Locate the cell with the specified text and output its (X, Y) center coordinate. 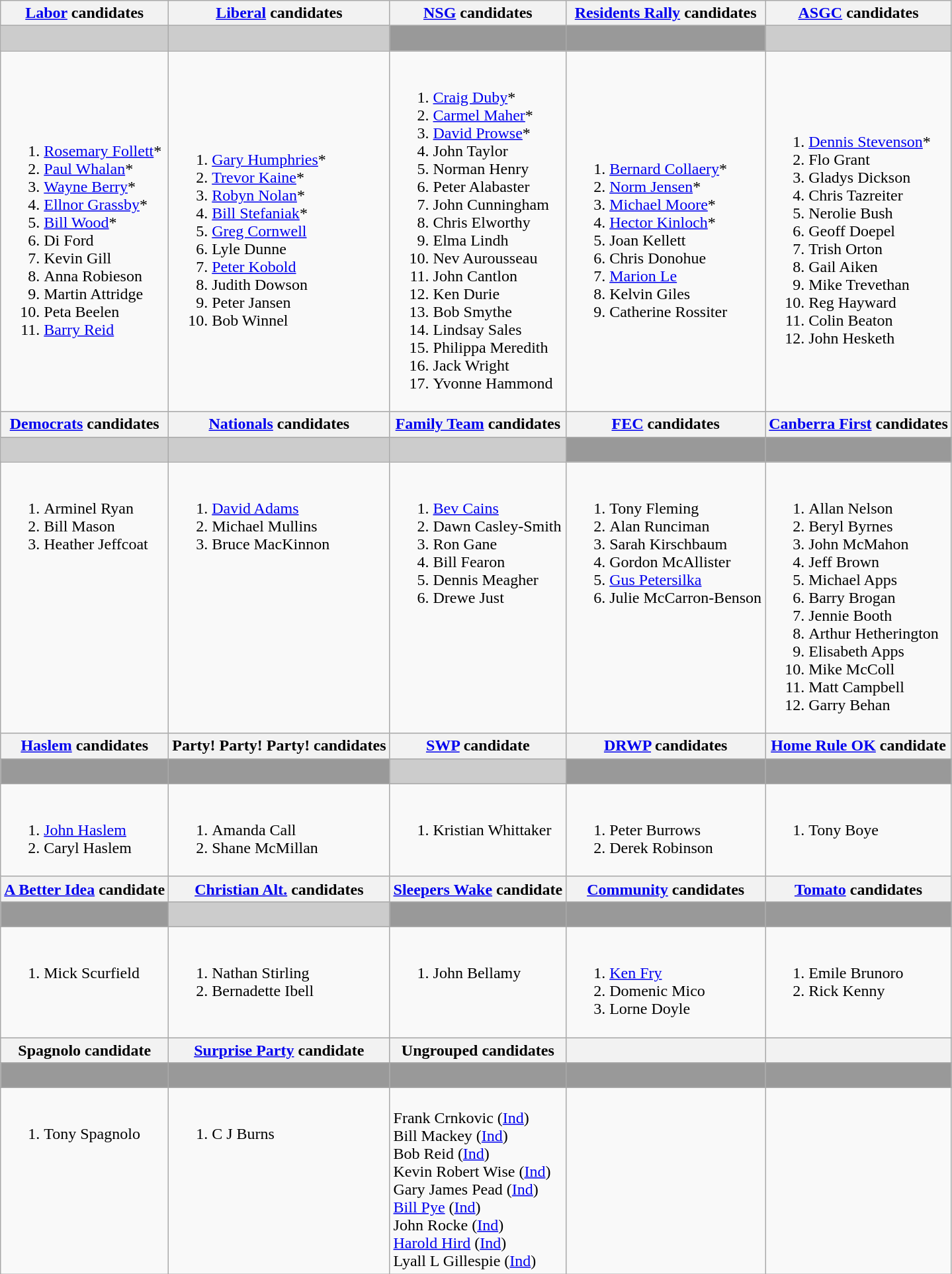
Dennis Stevenson*Flo GrantGladys DicksonChris TazreiterNerolie BushGeoff DoepelTrish OrtonGail AikenMike TrevethanReg HaywardColin BeatonJohn Hesketh (859, 232)
ASGC candidates (859, 13)
John Bellamy (478, 982)
Tony FlemingAlan RuncimanSarah KirschbaumGordon McAllisterGus PetersilkaJulie McCarron-Benson (666, 598)
John HaslemCaryl Haslem (85, 830)
Ken FryDomenic MicoLorne Doyle (666, 982)
Family Team candidates (478, 424)
Spagnolo candidate (85, 1050)
Tomato candidates (859, 889)
FEC candidates (666, 424)
C J Burns (279, 1181)
Democrats candidates (85, 424)
Labor candidates (85, 13)
Nathan StirlingBernadette Ibell (279, 982)
Tony Boye (859, 830)
Nationals candidates (279, 424)
Surprise Party candidate (279, 1050)
Mick Scurfield (85, 982)
Community candidates (666, 889)
David AdamsMichael MullinsBruce MacKinnon (279, 598)
NSG candidates (478, 13)
Emile BrunoroRick Kenny (859, 982)
Arminel RyanBill MasonHeather Jeffcoat (85, 598)
Rosemary Follett*Paul Whalan*Wayne Berry*Ellnor Grassby*Bill Wood*Di FordKevin GillAnna RobiesonMartin AttridgePeta BeelenBarry Reid (85, 232)
Gary Humphries*Trevor Kaine*Robyn Nolan*Bill Stefaniak*Greg CornwellLyle DunnePeter KoboldJudith DowsonPeter JansenBob Winnel (279, 232)
Bernard Collaery*Norm Jensen*Michael Moore*Hector Kinloch*Joan KellettChris DonohueMarion LeKelvin GilesCatherine Rossiter (666, 232)
Residents Rally candidates (666, 13)
Bev CainsDawn Casley-SmithRon GaneBill FearonDennis MeagherDrewe Just (478, 598)
A Better Idea candidate (85, 889)
Ungrouped candidates (478, 1050)
Peter BurrowsDerek Robinson (666, 830)
Liberal candidates (279, 13)
Christian Alt. candidates (279, 889)
Kristian Whittaker (478, 830)
Home Rule OK candidate (859, 746)
Haslem candidates (85, 746)
DRWP candidates (666, 746)
Sleepers Wake candidate (478, 889)
Canberra First candidates (859, 424)
Tony Spagnolo (85, 1181)
Party! Party! Party! candidates (279, 746)
SWP candidate (478, 746)
Amanda CallShane McMillan (279, 830)
